Scan for the cell matching the given text and deliver its (x, y) coordinate at center. 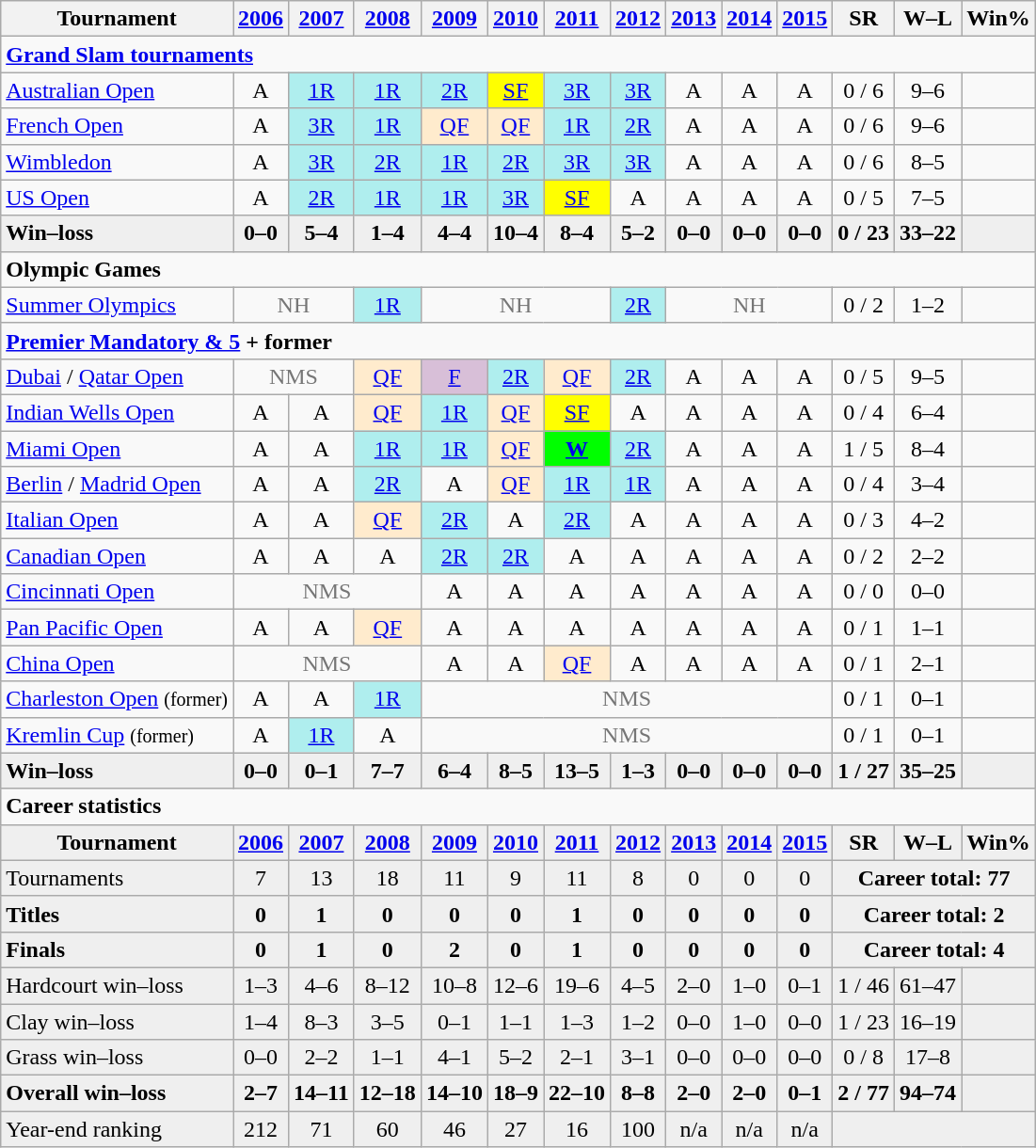
2 (454, 949)
8 (638, 878)
10–4 (516, 233)
17–8 (928, 1058)
Australian Open (117, 90)
71 (322, 1129)
18 (388, 878)
Pan Pacific Open (117, 628)
94–74 (928, 1093)
Grass win–loss (117, 1058)
Tournaments (117, 878)
14–11 (322, 1093)
Hardcourt win–loss (117, 985)
0 / 23 (864, 233)
Dubai / Qatar Open (117, 376)
4–6 (322, 985)
Career total: 4 (933, 949)
Cincinnati Open (117, 592)
Charleston Open (former) (117, 699)
Finals (117, 949)
61–47 (928, 985)
100 (638, 1129)
Miami Open (117, 449)
Grand Slam tournaments (518, 55)
Premier Mandatory & 5 + former (518, 341)
3–4 (928, 485)
3–5 (388, 1021)
46 (454, 1129)
Overall win–loss (117, 1093)
Wimbledon (117, 162)
19–6 (578, 985)
12–18 (388, 1093)
16 (578, 1129)
3–1 (638, 1058)
US Open (117, 198)
W (578, 449)
Canadian Open (117, 556)
33–22 (928, 233)
1 / 5 (864, 449)
Year-end ranking (117, 1129)
2 / 77 (864, 1093)
4–5 (638, 985)
14–10 (454, 1093)
1 / 27 (864, 771)
0 / 3 (864, 520)
0 / 0 (864, 592)
4–4 (454, 233)
Olympic Games (518, 269)
4–1 (454, 1058)
Titles (117, 914)
0 / 8 (864, 1058)
1 / 46 (864, 985)
212 (262, 1129)
Career total: 2 (933, 914)
9–5 (928, 376)
9 (516, 878)
2–7 (262, 1093)
4–2 (928, 520)
27 (516, 1129)
Indian Wells Open (117, 412)
Summer Olympics (117, 305)
8–8 (638, 1093)
5–4 (322, 233)
Berlin / Madrid Open (117, 485)
7 (262, 878)
13 (322, 878)
Career statistics (518, 806)
10–8 (454, 985)
13–5 (578, 771)
French Open (117, 126)
1 / 23 (864, 1021)
Kremlin Cup (former) (117, 735)
Italian Open (117, 520)
22–10 (578, 1093)
60 (388, 1129)
7–5 (928, 198)
Career total: 77 (933, 878)
16–19 (928, 1021)
7–7 (388, 771)
8–12 (388, 985)
China Open (117, 663)
8–3 (322, 1021)
Clay win–loss (117, 1021)
F (454, 376)
12–6 (516, 985)
35–25 (928, 771)
18–9 (516, 1093)
